Locate the cell with the specified text and output its (x, y) center coordinate. 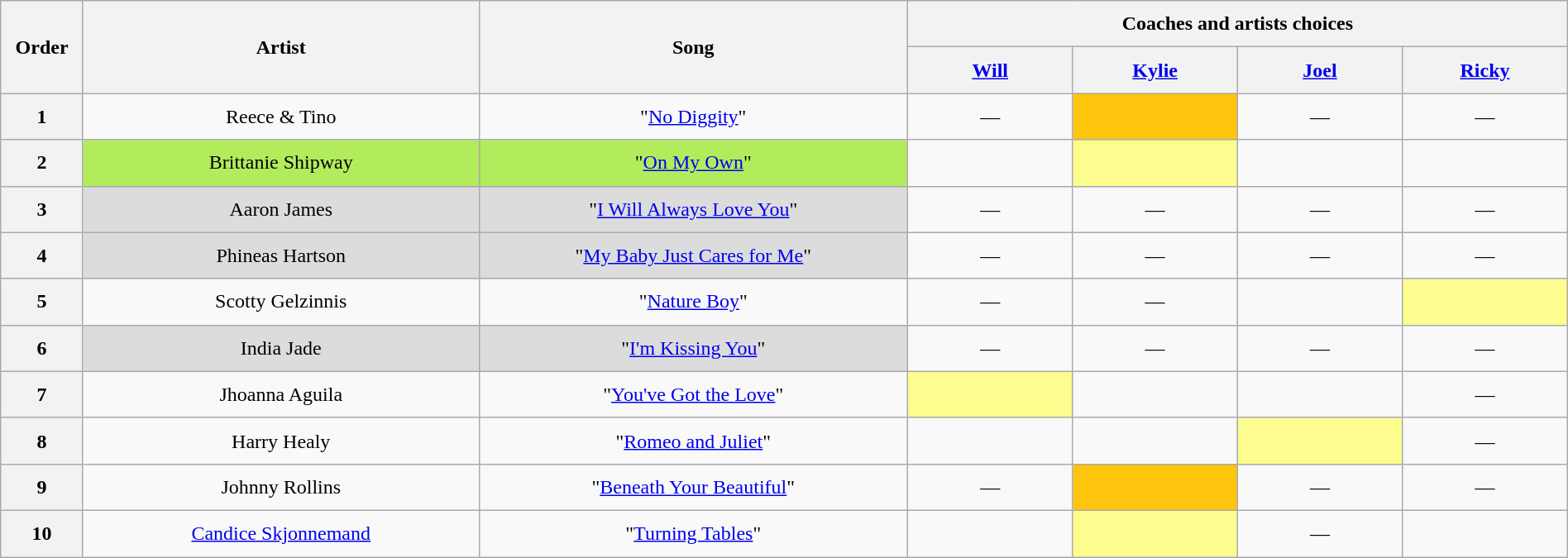
Joel (1320, 70)
Candice Skjonnemand (281, 533)
7 (42, 394)
Kylie (1154, 70)
1 (42, 117)
9 (42, 487)
Jhoanna Aguila (281, 394)
"Nature Boy" (693, 302)
Scotty Gelzinnis (281, 302)
"My Baby Just Cares for Me" (693, 255)
"Beneath Your Beautiful" (693, 487)
Song (693, 47)
Will (991, 70)
2 (42, 163)
"I Will Always Love You" (693, 209)
"You've Got the Love" (693, 394)
India Jade (281, 348)
"I'm Kissing You" (693, 348)
"No Diggity" (693, 117)
"Romeo and Juliet" (693, 441)
Brittanie Shipway (281, 163)
3 (42, 209)
Johnny Rollins (281, 487)
Order (42, 47)
Artist (281, 47)
Phineas Hartson (281, 255)
Harry Healy (281, 441)
5 (42, 302)
6 (42, 348)
8 (42, 441)
"Turning Tables" (693, 533)
Aaron James (281, 209)
Coaches and artists choices (1238, 24)
4 (42, 255)
10 (42, 533)
Reece & Tino (281, 117)
"On My Own" (693, 163)
Ricky (1485, 70)
